Return the [X, Y] coordinate for the center point of the cell that contains the specified text.  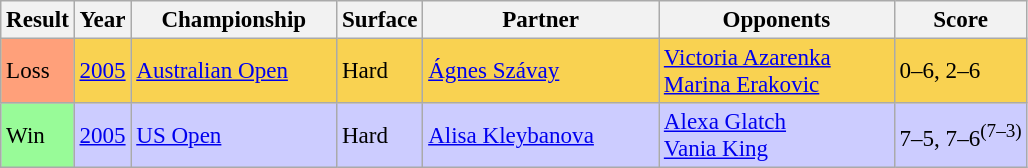
Ágnes Szávay [541, 72]
Opponents [776, 20]
Loss [38, 72]
7–5, 7–6(7–3) [960, 136]
Score [960, 20]
Alisa Kleybanova [541, 136]
0–6, 2–6 [960, 72]
Australian Open [234, 72]
Year [102, 20]
Championship [234, 20]
Alexa Glatch Vania King [776, 136]
Surface [380, 20]
Victoria Azarenka Marina Erakovic [776, 72]
Result [38, 20]
US Open [234, 136]
Win [38, 136]
Partner [541, 20]
